Output the (X, Y) coordinate of the center of the cell containing the given text.  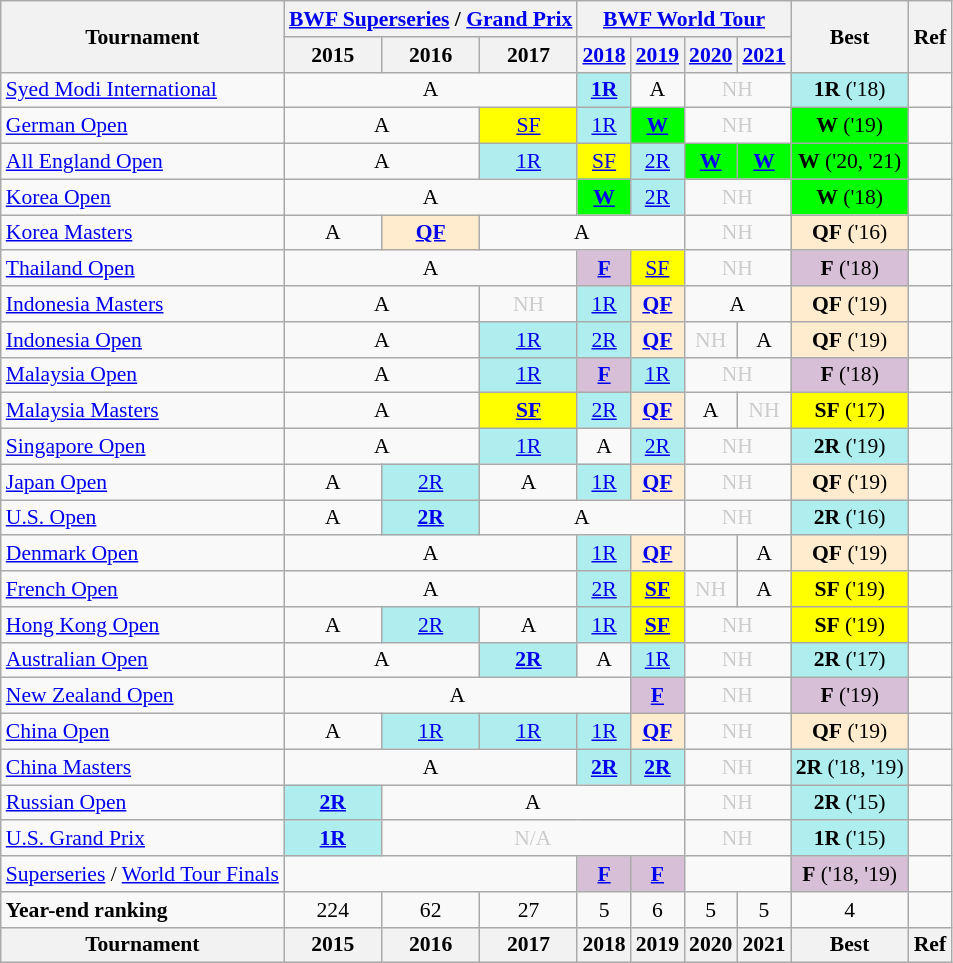
Malaysia Open (142, 375)
Thailand Open (142, 269)
Singapore Open (142, 447)
Syed Modi International (142, 90)
French Open (142, 589)
Australian Open (142, 660)
N/A (533, 839)
BWF World Tour (684, 19)
F ('18, '19) (850, 874)
BWF Superseries / Grand Prix (431, 19)
62 (431, 910)
Korea Masters (142, 233)
W ('18) (850, 197)
Malaysia Masters (142, 411)
Indonesia Masters (142, 304)
4 (850, 910)
2R ('15) (850, 803)
2R ('17) (850, 660)
2R ('18, '19) (850, 767)
F ('19) (850, 696)
QF ('16) (850, 233)
Indonesia Open (142, 340)
6 (658, 910)
U.S. Grand Prix (142, 839)
W ('20, '21) (850, 162)
1R ('18) (850, 90)
2R ('16) (850, 518)
Korea Open (142, 197)
Superseries / World Tour Finals (142, 874)
27 (529, 910)
Denmark Open (142, 554)
German Open (142, 126)
W ('19) (850, 126)
Year-end ranking (142, 910)
SF ('17) (850, 411)
U.S. Open (142, 518)
1R ('15) (850, 839)
New Zealand Open (142, 696)
China Masters (142, 767)
China Open (142, 732)
Russian Open (142, 803)
All England Open (142, 162)
Japan Open (142, 482)
2R ('19) (850, 447)
224 (333, 910)
Hong Kong Open (142, 625)
